Extract the (X, Y) coordinate from the center of the cell holding the provided text.  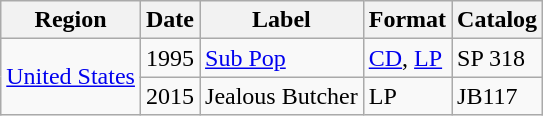
CD, LP (407, 58)
1995 (170, 58)
Sub Pop (282, 58)
Date (170, 20)
LP (407, 96)
Region (71, 20)
Label (282, 20)
SP 318 (498, 58)
2015 (170, 96)
United States (71, 77)
Format (407, 20)
Catalog (498, 20)
Jealous Butcher (282, 96)
JB117 (498, 96)
